Provide the [X, Y] coordinate of the cell's center where the given text is located.  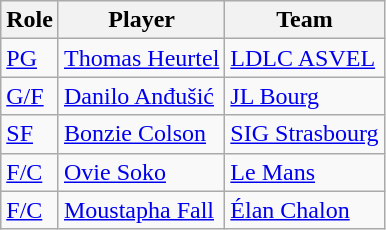
Ovie Soko [141, 172]
Moustapha Fall [141, 210]
G/F [30, 96]
Danilo Anđušić [141, 96]
PG [30, 58]
Bonzie Colson [141, 134]
SIG Strasbourg [304, 134]
Thomas Heurtel [141, 58]
JL Bourg [304, 96]
Élan Chalon [304, 210]
SF [30, 134]
LDLC ASVEL [304, 58]
Team [304, 20]
Role [30, 20]
Player [141, 20]
Le Mans [304, 172]
